Search for the cell housing the specified text and yield its [X, Y] center coordinate. 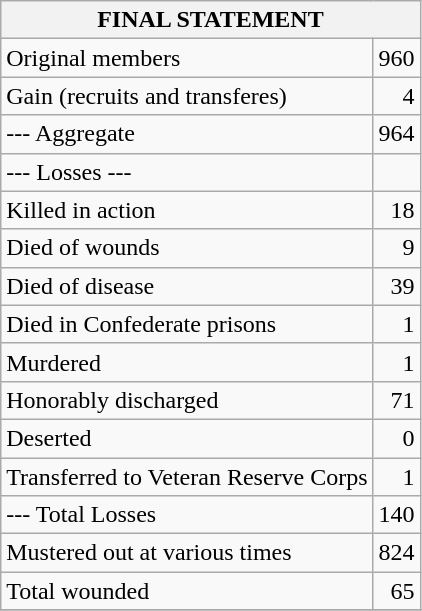
--- Total Losses [187, 515]
Original members [187, 58]
Honorably discharged [187, 400]
0 [396, 438]
65 [396, 591]
18 [396, 210]
960 [396, 58]
39 [396, 286]
Killed in action [187, 210]
Murdered [187, 362]
FINAL STATEMENT [210, 20]
140 [396, 515]
Transferred to Veteran Reserve Corps [187, 477]
--- Aggregate [187, 134]
71 [396, 400]
964 [396, 134]
4 [396, 96]
Died of disease [187, 286]
Deserted [187, 438]
Mustered out at various times [187, 553]
9 [396, 248]
824 [396, 553]
--- Losses --- [187, 172]
Died in Confederate prisons [187, 324]
Total wounded [187, 591]
Gain (recruits and transferes) [187, 96]
Died of wounds [187, 248]
